Provide the (X, Y) coordinate of the cell's center where the given text is located.  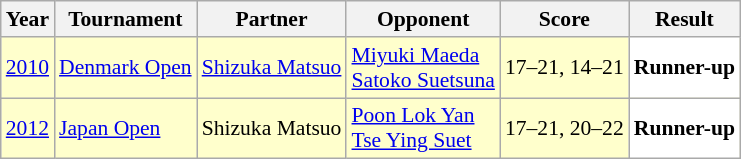
17–21, 20–22 (564, 128)
Poon Lok Yan Tse Ying Suet (422, 128)
17–21, 14–21 (564, 68)
Partner (272, 19)
Score (564, 19)
Year (28, 19)
2012 (28, 128)
Opponent (422, 19)
Japan Open (126, 128)
Miyuki Maeda Satoko Suetsuna (422, 68)
2010 (28, 68)
Denmark Open (126, 68)
Result (684, 19)
Tournament (126, 19)
